Scan for the cell matching the given text and deliver its (x, y) coordinate at center. 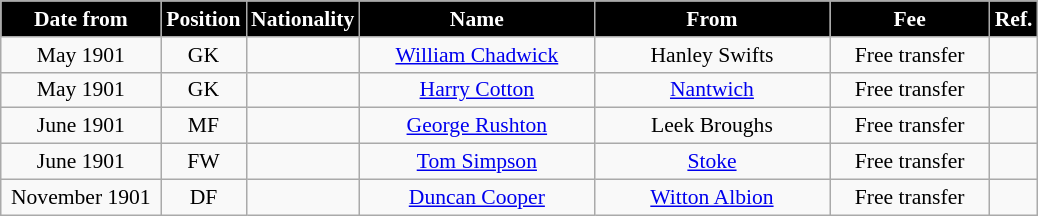
Leek Broughs (712, 126)
Date from (81, 19)
DF (204, 197)
Hanley Swifts (712, 55)
Fee (910, 19)
Position (204, 19)
Tom Simpson (476, 162)
FW (204, 162)
Witton Albion (712, 197)
From (712, 19)
Ref. (1014, 19)
MF (204, 126)
George Rushton (476, 126)
Nantwich (712, 90)
Harry Cotton (476, 90)
William Chadwick (476, 55)
November 1901 (81, 197)
Stoke (712, 162)
Name (476, 19)
Duncan Cooper (476, 197)
Nationality (302, 19)
